Determine the [X, Y] coordinate at the center of the cell enclosing the given text.  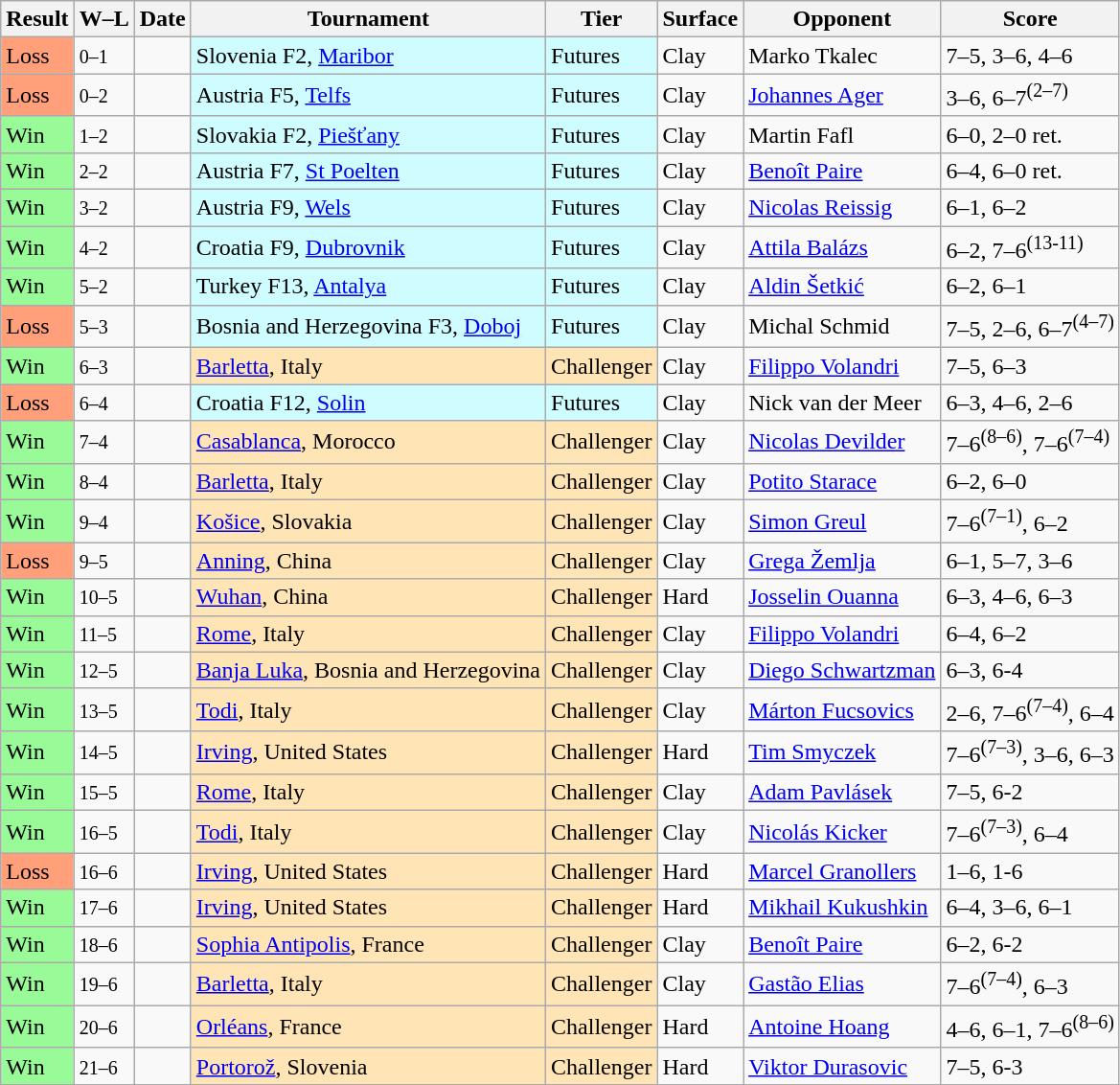
Nicolas Reissig [842, 208]
Mikhail Kukushkin [842, 908]
Marko Tkalec [842, 56]
7–5, 6-2 [1030, 792]
2–6, 7–6(7–4), 6–4 [1030, 709]
Nicolas Devilder [842, 443]
Orléans, France [368, 1027]
21–6 [103, 1066]
4–6, 6–1, 7–6(8–6) [1030, 1027]
5–3 [103, 326]
6–2, 7–6(13-11) [1030, 247]
Johannes Ager [842, 96]
6–3, 6-4 [1030, 670]
Košice, Slovakia [368, 521]
Antoine Hoang [842, 1027]
Slovenia F2, Maribor [368, 56]
Simon Greul [842, 521]
Josselin Ouanna [842, 597]
Aldin Šetkić [842, 287]
17–6 [103, 908]
6–1, 6–2 [1030, 208]
7–6(8–6), 7–6(7–4) [1030, 443]
Viktor Durasovic [842, 1066]
Result [37, 19]
Diego Schwartzman [842, 670]
6–2, 6–0 [1030, 481]
6–3, 4–6, 2–6 [1030, 403]
0–2 [103, 96]
9–4 [103, 521]
18–6 [103, 944]
13–5 [103, 709]
Slovakia F2, Piešťany [368, 134]
Score [1030, 19]
Nicolás Kicker [842, 832]
7–6(7–4), 6–3 [1030, 983]
W–L [103, 19]
Nick van der Meer [842, 403]
16–5 [103, 832]
6–3 [103, 366]
Casablanca, Morocco [368, 443]
19–6 [103, 983]
6–2, 6–1 [1030, 287]
Grega Žemlja [842, 561]
6–4, 3–6, 6–1 [1030, 908]
8–4 [103, 481]
6–1, 5–7, 3–6 [1030, 561]
Tim Smyczek [842, 753]
1–6, 1-6 [1030, 871]
Croatia F9, Dubrovnik [368, 247]
7–5, 3–6, 4–6 [1030, 56]
7–5, 2–6, 6–7(4–7) [1030, 326]
Adam Pavlásek [842, 792]
14–5 [103, 753]
7–6(7–3), 6–4 [1030, 832]
12–5 [103, 670]
Gastão Elias [842, 983]
Croatia F12, Solin [368, 403]
Banja Luka, Bosnia and Herzegovina [368, 670]
Potito Starace [842, 481]
7–5, 6–3 [1030, 366]
Wuhan, China [368, 597]
10–5 [103, 597]
Tier [602, 19]
6–4, 6–0 ret. [1030, 171]
Portorož, Slovenia [368, 1066]
16–6 [103, 871]
Austria F9, Wels [368, 208]
Márton Fucsovics [842, 709]
Date [163, 19]
6–0, 2–0 ret. [1030, 134]
Sophia Antipolis, France [368, 944]
Opponent [842, 19]
Martin Fafl [842, 134]
11–5 [103, 634]
7–4 [103, 443]
6–4, 6–2 [1030, 634]
Turkey F13, Antalya [368, 287]
3–6, 6–7(2–7) [1030, 96]
1–2 [103, 134]
15–5 [103, 792]
6–2, 6-2 [1030, 944]
Attila Balázs [842, 247]
Surface [700, 19]
5–2 [103, 287]
Anning, China [368, 561]
Marcel Granollers [842, 871]
6–4 [103, 403]
7–6(7–1), 6–2 [1030, 521]
0–1 [103, 56]
Tournament [368, 19]
Michal Schmid [842, 326]
20–6 [103, 1027]
6–3, 4–6, 6–3 [1030, 597]
3–2 [103, 208]
4–2 [103, 247]
2–2 [103, 171]
Austria F7, St Poelten [368, 171]
Bosnia and Herzegovina F3, Doboj [368, 326]
7–5, 6-3 [1030, 1066]
7–6(7–3), 3–6, 6–3 [1030, 753]
Austria F5, Telfs [368, 96]
9–5 [103, 561]
